Pinpoint the cell where the given text exists, returning its (X, Y) midpoint coordinate. 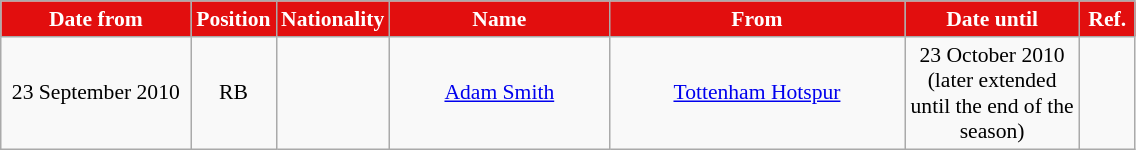
Name (499, 19)
23 September 2010 (96, 93)
23 October 2010 (later extended until the end of the season) (992, 93)
Ref. (1108, 19)
Nationality (332, 19)
Date until (992, 19)
Adam Smith (499, 93)
Position (234, 19)
From (756, 19)
Date from (96, 19)
RB (234, 93)
Tottenham Hotspur (756, 93)
